Return the [X, Y] coordinate for the center point of the cell that contains the specified text.  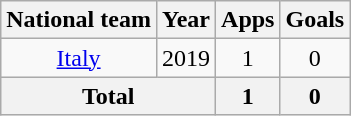
2019 [186, 58]
Year [186, 20]
Total [108, 96]
Italy [79, 58]
Apps [248, 20]
National team [79, 20]
Goals [315, 20]
